Return [X, Y] of the center of cell containing provided text 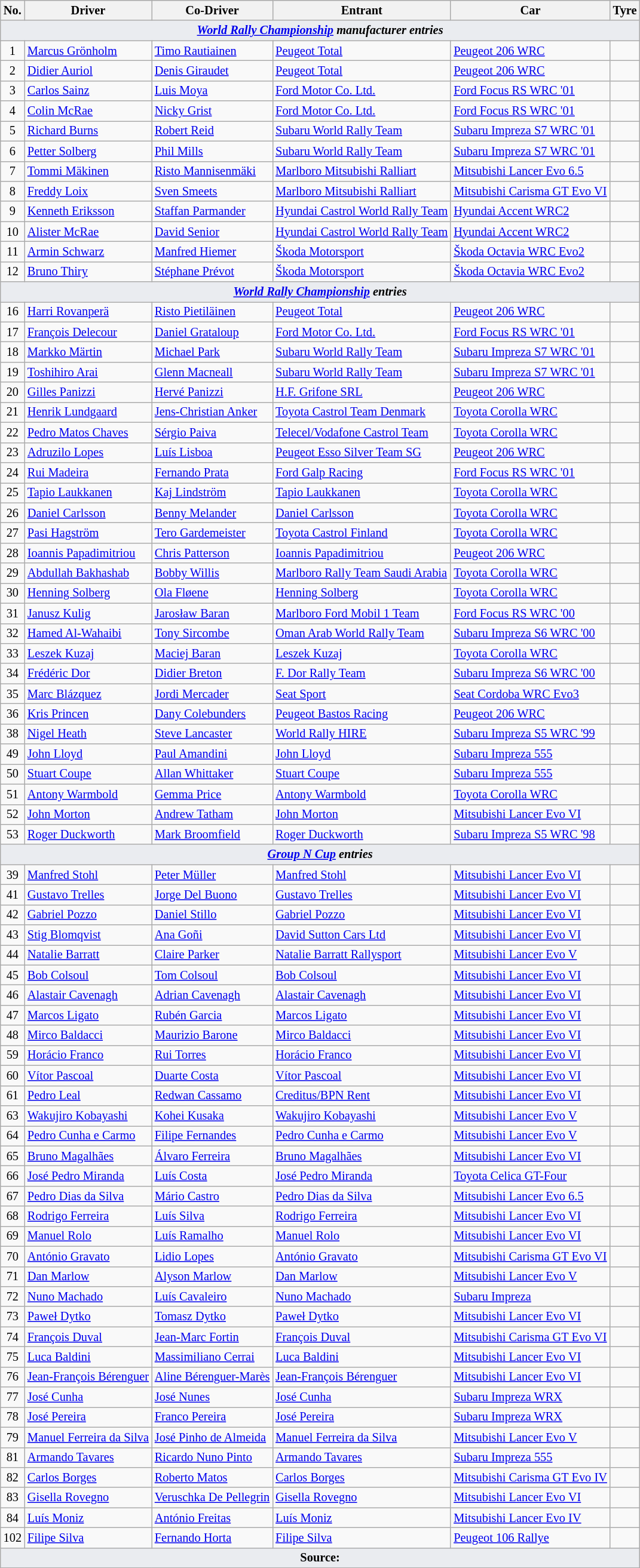
Ricardo Nuno Pinto [212, 1458]
Natalie Barratt Rallysport [362, 955]
Seat Cordoba WRC Evo3 [530, 694]
22 [13, 432]
Lidio Lopes [212, 1256]
71 [13, 1277]
Jorge Del Buono [212, 894]
26 [13, 513]
Filipe Fernandes [212, 1136]
79 [13, 1437]
Fernando Prata [212, 472]
Subaru Impreza S5 WRC '99 [530, 734]
36 [13, 714]
Daniel Stillo [212, 915]
Henrik Lundgaard [88, 412]
Gilles Panizzi [88, 392]
25 [13, 493]
Mark Broomfield [212, 834]
Janusz Kulig [88, 613]
64 [13, 1136]
Veruschka De Pellegrin [212, 1498]
Subaru Impreza S5 WRC '98 [530, 834]
78 [13, 1417]
51 [13, 794]
Gemma Price [212, 794]
Andrew Tatham [212, 814]
Peugeot 106 Rallye [530, 1538]
Richard Burns [88, 131]
Tony Sircombe [212, 634]
50 [13, 774]
Seat Sport [362, 694]
32 [13, 634]
Dany Colebunders [212, 714]
Pasi Hagström [88, 533]
Stéphane Prévot [212, 272]
53 [13, 834]
65 [13, 1156]
48 [13, 1035]
76 [13, 1377]
Marc Blázquez [88, 694]
82 [13, 1477]
Michael Park [212, 352]
19 [13, 372]
102 [13, 1538]
20 [13, 392]
29 [13, 573]
1 [13, 51]
8 [13, 191]
45 [13, 975]
David Senior [212, 232]
Subaru Impreza [530, 1296]
30 [13, 593]
Kaj Lindström [212, 493]
Car [530, 10]
Mitsubishi Carisma GT Evo IV [530, 1477]
François Delecour [88, 332]
Benny Melander [212, 513]
Redwan Cassamo [212, 1096]
16 [13, 312]
Carlos Sainz [88, 91]
Ana Goñi [212, 935]
Toyota Celica GT-Four [530, 1176]
Duarte Costa [212, 1075]
69 [13, 1236]
24 [13, 472]
31 [13, 613]
Creditus/BPN Rent [362, 1096]
Toyota Castrol Finland [362, 533]
38 [13, 734]
Oman Arab World Rally Team [362, 634]
Luís Ramalho [212, 1236]
World Rally HIRE [362, 734]
10 [13, 232]
72 [13, 1296]
Jarosław Baran [212, 613]
Mário Castro [212, 1196]
5 [13, 131]
Marlboro Rally Team Saudi Arabia [362, 573]
21 [13, 412]
42 [13, 915]
Adrian Cavenagh [212, 995]
Staffan Parmander [212, 211]
6 [13, 151]
27 [13, 533]
Telecel/Vodafone Castrol Team [362, 432]
Luís Silva [212, 1216]
Jens-Christian Anker [212, 412]
Harri Rovanperä [88, 312]
83 [13, 1498]
47 [13, 1015]
74 [13, 1337]
Maurizio Barone [212, 1035]
Co-Driver [212, 10]
49 [13, 754]
Daniel Grataloup [212, 332]
17 [13, 332]
Didier Breton [212, 674]
World Rally Championship manufacturer entries [320, 30]
Rui Madeira [88, 472]
61 [13, 1096]
Tomasz Dytko [212, 1317]
Manfred Hiemer [212, 251]
Toshihiro Arai [88, 372]
Natalie Barratt [88, 955]
Ola Fløene [212, 593]
Kohei Kusaka [212, 1115]
Didier Auriol [88, 70]
Bruno Thiry [88, 272]
77 [13, 1397]
Ford Focus RS WRC '00 [530, 613]
Frédéric Dor [88, 674]
Alister McRae [88, 232]
Sérgio Paiva [212, 432]
70 [13, 1256]
3 [13, 91]
Luís Costa [212, 1176]
Jordi Mercader [212, 694]
63 [13, 1115]
2 [13, 70]
Aline Bérenguer-Marès [212, 1377]
Luis Moya [212, 91]
Armin Schwarz [88, 251]
Colin McRae [88, 111]
84 [13, 1518]
Luís Lisboa [212, 453]
Timo Rautiainen [212, 51]
Freddy Loix [88, 191]
Mitsubishi Lancer Evo IV [530, 1518]
Stig Blomqvist [88, 935]
Driver [88, 10]
World Rally Championship entries [320, 292]
Álvaro Ferreira [212, 1156]
H.F. Grifone SRL [362, 392]
Peugeot Bastos Racing [362, 714]
António Freitas [212, 1518]
Pedro Matos Chaves [88, 432]
José Nunes [212, 1397]
18 [13, 352]
Tommi Mäkinen [88, 171]
34 [13, 674]
Tom Colsoul [212, 975]
4 [13, 111]
Roberto Matos [212, 1477]
81 [13, 1458]
66 [13, 1176]
Rui Torres [212, 1055]
67 [13, 1196]
Toyota Castrol Team Denmark [362, 412]
Peter Müller [212, 875]
José Pinho de Almeida [212, 1437]
Nigel Heath [88, 734]
Hamed Al-Wahaibi [88, 634]
28 [13, 553]
Adruzilo Lopes [88, 453]
Group N Cup entries [320, 854]
Nicky Grist [212, 111]
68 [13, 1216]
9 [13, 211]
73 [13, 1317]
52 [13, 814]
Sven Smeets [212, 191]
Entrant [362, 10]
David Sutton Cars Ltd [362, 935]
Pedro Leal [88, 1096]
59 [13, 1055]
Allan Whittaker [212, 774]
Marlboro Ford Mobil 1 Team [362, 613]
Massimiliano Cerrai [212, 1357]
No. [13, 10]
Ford Galp Racing [362, 472]
Jean-Marc Fortin [212, 1337]
35 [13, 694]
Markko Märtin [88, 352]
Source: [320, 1558]
7 [13, 171]
44 [13, 955]
Hervé Panizzi [212, 392]
Franco Pereira [212, 1417]
Petter Solberg [88, 151]
Denis Giraudet [212, 70]
11 [13, 251]
Robert Reid [212, 131]
Tyre [625, 10]
Paul Amandini [212, 754]
39 [13, 875]
Kris Princen [88, 714]
41 [13, 894]
46 [13, 995]
Rubén Garcia [212, 1015]
Risto Mannisenmäki [212, 171]
Alyson Marlow [212, 1277]
Glenn Macneall [212, 372]
60 [13, 1075]
F. Dor Rally Team [362, 674]
Luís Cavaleiro [212, 1296]
Bobby Willis [212, 573]
43 [13, 935]
Peugeot Esso Silver Team SG [362, 453]
Phil Mills [212, 151]
Claire Parker [212, 955]
Tero Gardemeister [212, 533]
Abdullah Bakhashab [88, 573]
Risto Pietiläinen [212, 312]
Fernando Horta [212, 1538]
Maciej Baran [212, 653]
33 [13, 653]
Kenneth Eriksson [88, 211]
12 [13, 272]
75 [13, 1357]
Marcus Grönholm [88, 51]
Steve Lancaster [212, 734]
Chris Patterson [212, 553]
23 [13, 453]
